Return the (x, y) coordinate for the center point of the cell that contains the specified text.  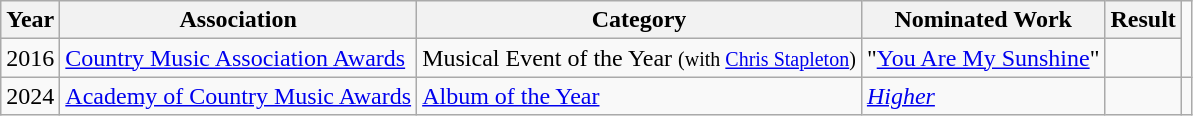
Association (238, 20)
Country Music Association Awards (238, 58)
Academy of Country Music Awards (238, 96)
Category (640, 20)
Musical Event of the Year (with Chris Stapleton) (640, 58)
2016 (30, 58)
Result (1143, 20)
Nominated Work (983, 20)
Album of the Year (640, 96)
2024 (30, 96)
Higher (983, 96)
Year (30, 20)
"You Are My Sunshine" (983, 58)
